Extract the [X, Y] coordinate from the center of the cell holding the provided text.  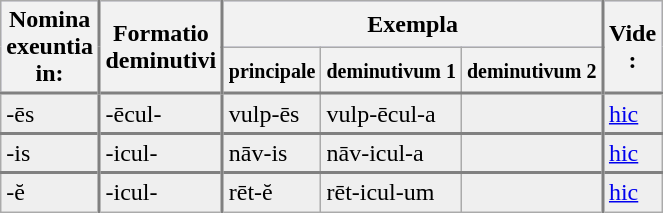
-ēcul- [160, 114]
-is [50, 153]
-ĕ [50, 192]
vulp-ēs [271, 114]
deminutivum 1 [391, 70]
Exempla [412, 24]
deminutivum 2 [532, 70]
nāv-is [271, 153]
-ēs [50, 114]
vulp-ēcul-a [391, 114]
nāv-icul-a [391, 153]
Vide : [632, 48]
Nomina exeuntia in: [50, 48]
principale [271, 70]
Formatio deminutivi [160, 48]
rēt-icul-um [391, 192]
rēt-ĕ [271, 192]
